Find where the given text appears and provide that cell's center as [X, Y] coordinate. 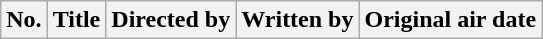
Original air date [450, 20]
No. [24, 20]
Written by [298, 20]
Directed by [171, 20]
Title [76, 20]
